Extract the (X, Y) coordinate from the center of the cell holding the provided text.  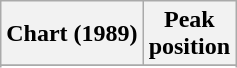
Peakposition (189, 34)
Chart (1989) (72, 34)
